Detect which cell encompasses the target text, then output its [x, y] center coordinate. 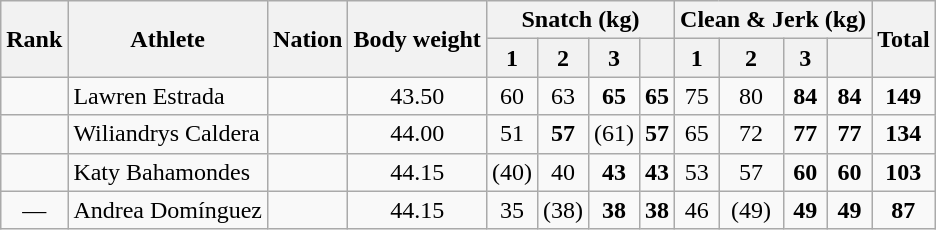
Athlete [168, 39]
Total [904, 39]
Andrea Domínguez [168, 210]
Nation [308, 39]
72 [751, 134]
75 [697, 96]
Katy Bahamondes [168, 172]
(38) [562, 210]
80 [751, 96]
35 [512, 210]
149 [904, 96]
Snatch (kg) [580, 20]
40 [562, 172]
53 [697, 172]
Clean & Jerk (kg) [774, 20]
63 [562, 96]
Lawren Estrada [168, 96]
(49) [751, 210]
134 [904, 134]
103 [904, 172]
46 [697, 210]
Rank [34, 39]
43.50 [417, 96]
(40) [512, 172]
87 [904, 210]
51 [512, 134]
— [34, 210]
44.00 [417, 134]
(61) [614, 134]
Body weight [417, 39]
Wiliandrys Caldera [168, 134]
